Determine the (x, y) coordinate at the center of the cell enclosing the given text.  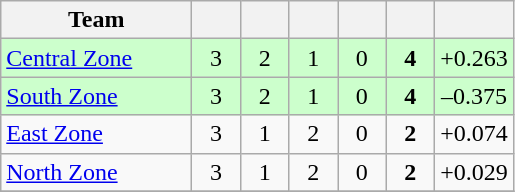
–0.375 (474, 96)
+0.263 (474, 58)
+0.074 (474, 134)
South Zone (96, 96)
North Zone (96, 172)
+0.029 (474, 172)
Central Zone (96, 58)
East Zone (96, 134)
Team (96, 20)
